Provide the (X, Y) coordinate of the cell's center where the given text is located.  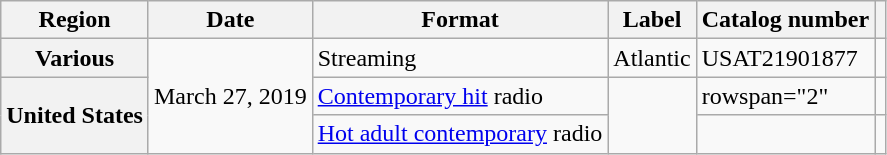
Streaming (460, 58)
Format (460, 20)
Region (75, 20)
Date (230, 20)
Catalog number (785, 20)
March 27, 2019 (230, 96)
United States (75, 115)
Various (75, 58)
Hot adult contemporary radio (460, 134)
Label (652, 20)
Contemporary hit radio (460, 96)
rowspan="2" (785, 96)
Atlantic (652, 58)
USAT21901877 (785, 58)
